Detect which cell encompasses the target text, then output its [x, y] center coordinate. 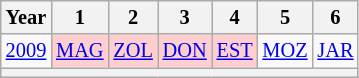
EST [235, 51]
2009 [26, 51]
2 [132, 17]
JAR [335, 51]
4 [235, 17]
Year [26, 17]
3 [185, 17]
DON [185, 51]
5 [286, 17]
ZOL [132, 51]
6 [335, 17]
MOZ [286, 51]
1 [80, 17]
MAG [80, 51]
